Pinpoint the cell where the given text exists, returning its (x, y) midpoint coordinate. 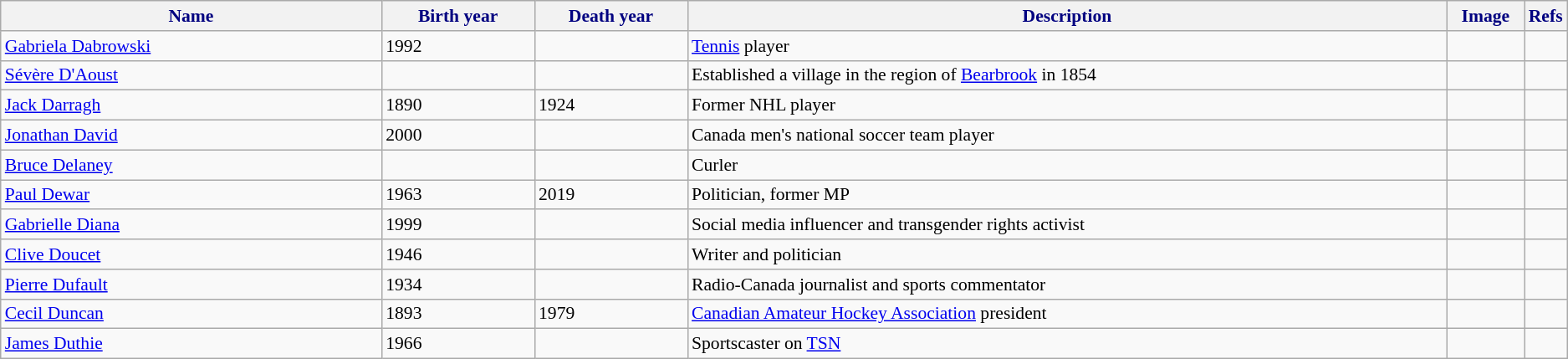
Image (1485, 16)
Social media influencer and transgender rights activist (1067, 225)
Bruce Delaney (191, 165)
Established a village in the region of Bearbrook in 1854 (1067, 75)
Clive Doucet (191, 254)
James Duthie (191, 344)
Sportscaster on TSN (1067, 344)
1999 (458, 225)
Pierre Dufault (191, 285)
Former NHL player (1067, 105)
1963 (458, 195)
1946 (458, 254)
Canadian Amateur Hockey Association president (1067, 314)
1992 (458, 46)
Curler (1067, 165)
Paul Dewar (191, 195)
1893 (458, 314)
1966 (458, 344)
Sévère D'Aoust (191, 75)
Jonathan David (191, 136)
Radio-Canada journalist and sports commentator (1067, 285)
2000 (458, 136)
Refs (1545, 16)
Politician, former MP (1067, 195)
Jack Darragh (191, 105)
1890 (458, 105)
Canada men's national soccer team player (1067, 136)
Gabrielle Diana (191, 225)
1979 (610, 314)
1924 (610, 105)
Birth year (458, 16)
1934 (458, 285)
Gabriela Dabrowski (191, 46)
Writer and politician (1067, 254)
Death year (610, 16)
Tennis player (1067, 46)
Cecil Duncan (191, 314)
Description (1067, 16)
Name (191, 16)
2019 (610, 195)
